Output the (X, Y) coordinate of the center of the cell containing the given text.  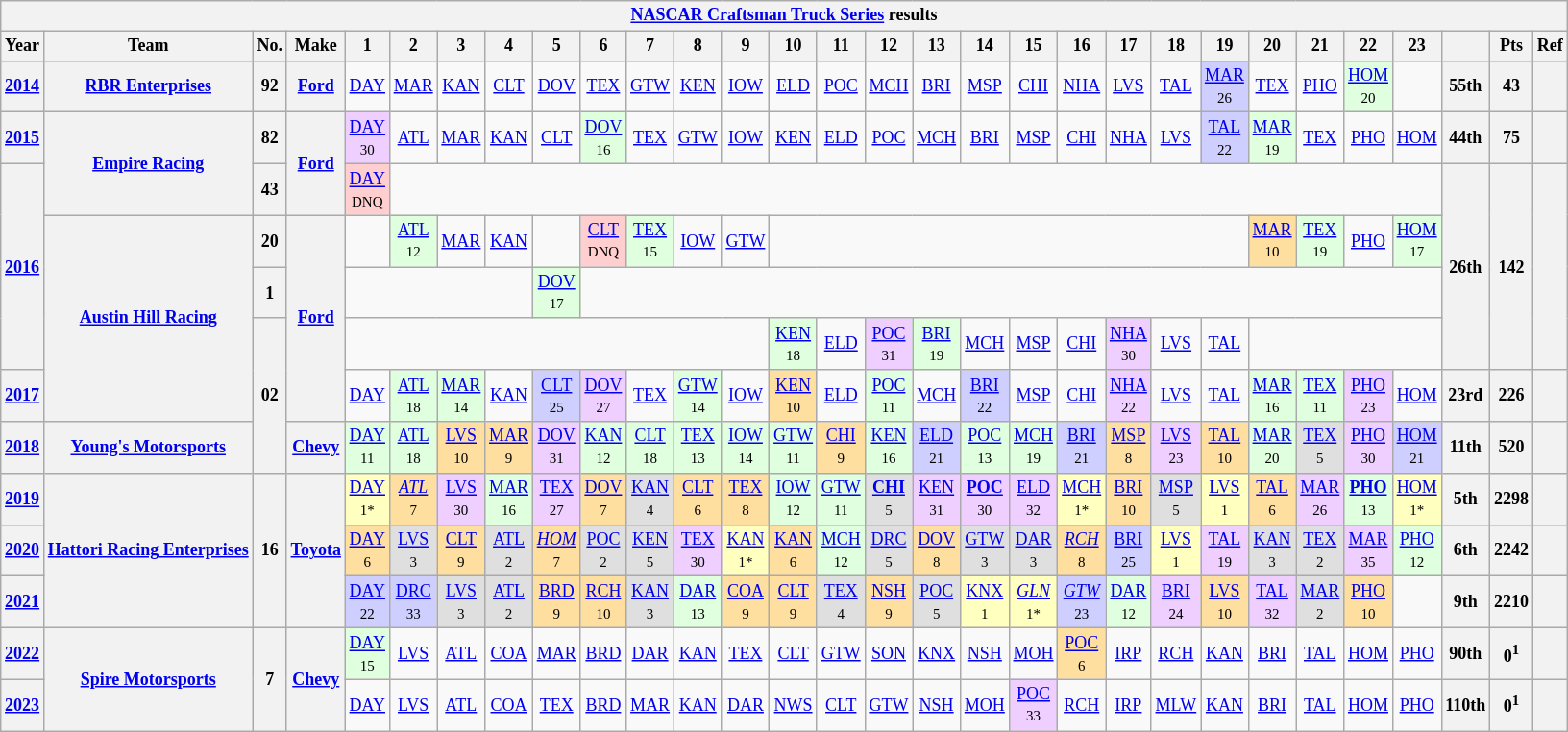
TAL10 (1225, 448)
520 (1512, 448)
DAY1* (367, 499)
2014 (23, 86)
110th (1466, 705)
DOV31 (556, 448)
2016 (23, 267)
BRI25 (1129, 550)
TAL22 (1225, 138)
DRC5 (889, 550)
POC31 (889, 344)
DAY6 (367, 550)
PHO30 (1368, 448)
11th (1466, 448)
CLT18 (650, 448)
HOM17 (1416, 241)
Year (23, 46)
Toyota (315, 549)
2210 (1512, 602)
MAR9 (509, 448)
12 (889, 46)
KAN12 (603, 448)
92 (269, 86)
NASCAR Craftsman Truck Series results (784, 15)
MCH1* (1082, 499)
TEX30 (698, 550)
2023 (23, 705)
ELD32 (1034, 499)
POC13 (984, 448)
10 (794, 46)
75 (1512, 138)
TEX15 (650, 241)
DRC33 (413, 602)
CLT6 (698, 499)
02 (269, 396)
POC11 (889, 396)
DAYDNQ (367, 189)
9 (746, 46)
2021 (23, 602)
DOV16 (603, 138)
BRI22 (984, 396)
IOW14 (746, 448)
CLTDNQ (603, 241)
2017 (23, 396)
TAL6 (1272, 499)
ATL12 (413, 241)
Austin Hill Racing (148, 319)
18 (1176, 46)
2 (413, 46)
TEX11 (1320, 396)
TAL19 (1225, 550)
3 (461, 46)
55th (1466, 86)
MLW (1176, 705)
GLN1* (1034, 602)
5th (1466, 499)
TEX19 (1320, 241)
KNX1 (984, 602)
RBR Enterprises (148, 86)
CLT25 (556, 396)
DAY11 (367, 448)
IOW12 (794, 499)
MAR20 (1272, 448)
POC5 (937, 602)
MAR2 (1320, 602)
NSH9 (889, 602)
2022 (23, 653)
22 (1368, 46)
KAN1* (746, 550)
TEX2 (1320, 550)
MAR10 (1272, 241)
MAR14 (461, 396)
6 (603, 46)
LVS23 (1176, 448)
TEX13 (698, 448)
19 (1225, 46)
4 (509, 46)
BRI24 (1176, 602)
TEX27 (556, 499)
2019 (23, 499)
Team (148, 46)
PHO13 (1368, 499)
Make (315, 46)
Young's Motorsports (148, 448)
NHA30 (1129, 344)
11 (841, 46)
226 (1512, 396)
82 (269, 138)
NHA22 (1129, 396)
TEX8 (746, 499)
26th (1466, 267)
9th (1466, 602)
2018 (23, 448)
MAR19 (1272, 138)
DOV27 (603, 396)
POC6 (1082, 653)
MSP8 (1129, 448)
COA9 (746, 602)
142 (1512, 267)
RCH10 (603, 602)
KEN31 (937, 499)
LVS30 (461, 499)
44th (1466, 138)
DOV (556, 86)
MCH12 (841, 550)
GTW23 (1082, 602)
2015 (23, 138)
2242 (1512, 550)
KNX (937, 653)
SON (889, 653)
HOM20 (1368, 86)
KEN18 (794, 344)
PHO10 (1368, 602)
Hattori Racing Enterprises (148, 549)
Ref (1550, 46)
23rd (1466, 396)
Spire Motorsports (148, 678)
POC2 (603, 550)
CHI5 (889, 499)
DOV8 (937, 550)
DAR13 (698, 602)
23 (1416, 46)
DOV17 (556, 293)
TEX4 (841, 602)
KEN5 (650, 550)
6th (1466, 550)
15 (1034, 46)
Empire Racing (148, 163)
HOM7 (556, 550)
BRD9 (556, 602)
TAL32 (1272, 602)
POC30 (984, 499)
DAY30 (367, 138)
DAY22 (367, 602)
PHO12 (1416, 550)
8 (698, 46)
GTW14 (698, 396)
DOV7 (603, 499)
DAR3 (1034, 550)
13 (937, 46)
POC33 (1034, 705)
CHI9 (841, 448)
MSP5 (1176, 499)
NWS (794, 705)
No. (269, 46)
90th (1466, 653)
PHO23 (1368, 396)
2298 (1512, 499)
BRI10 (1129, 499)
BRI21 (1082, 448)
MAR35 (1368, 550)
ATL7 (413, 499)
MCH19 (1034, 448)
14 (984, 46)
5 (556, 46)
21 (1320, 46)
ELD21 (937, 448)
BRI19 (937, 344)
2020 (23, 550)
DAY15 (367, 653)
RCH8 (1082, 550)
KEN10 (794, 396)
GTW3 (984, 550)
KAN4 (650, 499)
17 (1129, 46)
Pts (1512, 46)
HOM21 (1416, 448)
DAR12 (1129, 602)
HOM1* (1416, 499)
KEN16 (889, 448)
TEX5 (1320, 448)
KAN6 (794, 550)
